Find where the given text appears and provide that cell's center as [x, y] coordinate. 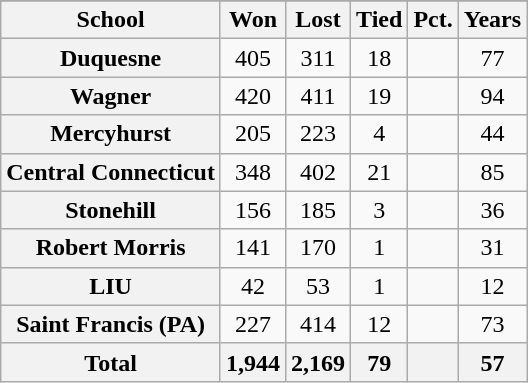
Stonehill [111, 210]
Years [492, 20]
402 [318, 172]
4 [380, 134]
85 [492, 172]
36 [492, 210]
227 [252, 324]
Robert Morris [111, 248]
Tied [380, 20]
73 [492, 324]
141 [252, 248]
414 [318, 324]
44 [492, 134]
19 [380, 96]
411 [318, 96]
185 [318, 210]
77 [492, 58]
57 [492, 362]
Lost [318, 20]
Saint Francis (PA) [111, 324]
42 [252, 286]
205 [252, 134]
3 [380, 210]
156 [252, 210]
Pct. [433, 20]
Duquesne [111, 58]
1,944 [252, 362]
348 [252, 172]
Total [111, 362]
Central Connecticut [111, 172]
18 [380, 58]
21 [380, 172]
79 [380, 362]
53 [318, 286]
Won [252, 20]
Wagner [111, 96]
223 [318, 134]
420 [252, 96]
311 [318, 58]
31 [492, 248]
Mercyhurst [111, 134]
School [111, 20]
94 [492, 96]
170 [318, 248]
2,169 [318, 362]
LIU [111, 286]
405 [252, 58]
